For the text-containing cell, return its midpoint in (x, y) coordinate format. 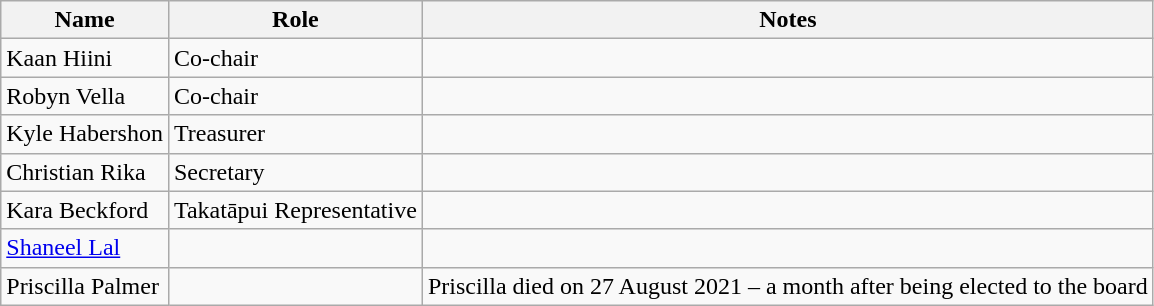
Christian Rika (85, 172)
Kaan Hiini (85, 58)
Kara Beckford (85, 210)
Robyn Vella (85, 96)
Kyle Habershon (85, 134)
Name (85, 20)
Notes (788, 20)
Takatāpui Representative (295, 210)
Priscilla died on 27 August 2021 – a month after being elected to the board (788, 286)
Role (295, 20)
Secretary (295, 172)
Treasurer (295, 134)
Priscilla Palmer (85, 286)
Shaneel Lal (85, 248)
